Provide the [X, Y] coordinate of the cell's center where the given text is located.  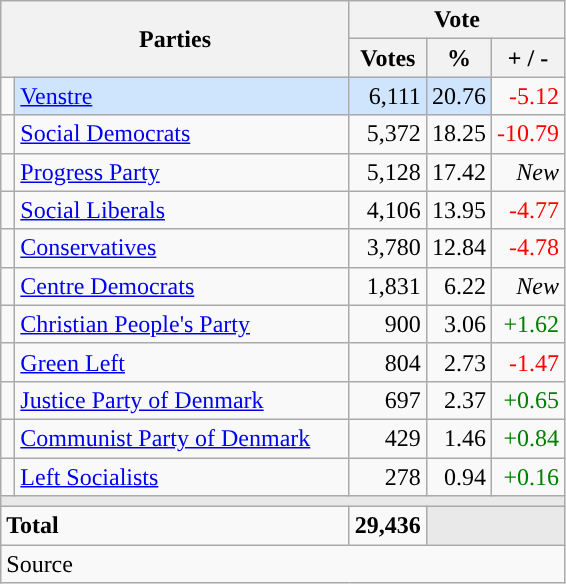
17.42 [458, 172]
-4.78 [528, 248]
Centre Democrats [182, 286]
Christian People's Party [182, 324]
Venstre [182, 96]
Source [283, 564]
18.25 [458, 134]
2.37 [458, 400]
-4.77 [528, 210]
5,372 [388, 134]
697 [388, 400]
900 [388, 324]
429 [388, 438]
804 [388, 362]
+0.84 [528, 438]
6,111 [388, 96]
Green Left [182, 362]
3.06 [458, 324]
Votes [388, 58]
0.94 [458, 477]
6.22 [458, 286]
-1.47 [528, 362]
Progress Party [182, 172]
29,436 [388, 526]
% [458, 58]
+1.62 [528, 324]
Left Socialists [182, 477]
Justice Party of Denmark [182, 400]
Social Liberals [182, 210]
20.76 [458, 96]
3,780 [388, 248]
+0.16 [528, 477]
-5.12 [528, 96]
Conservatives [182, 248]
Communist Party of Denmark [182, 438]
278 [388, 477]
Parties [176, 39]
4,106 [388, 210]
+0.65 [528, 400]
Social Democrats [182, 134]
1,831 [388, 286]
Total [176, 526]
+ / - [528, 58]
5,128 [388, 172]
Vote [456, 20]
13.95 [458, 210]
1.46 [458, 438]
-10.79 [528, 134]
2.73 [458, 362]
12.84 [458, 248]
